Capture the cell that displays the provided text and extract its [x, y] central coordinate. 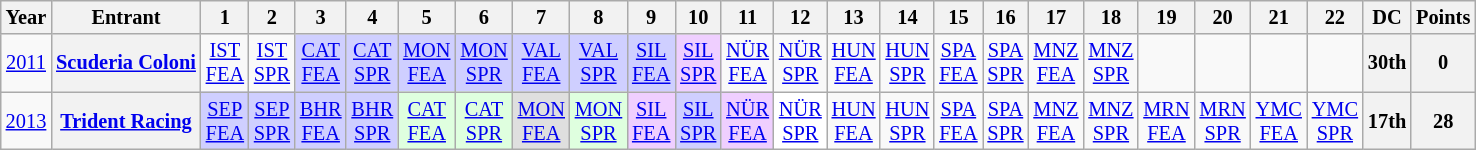
SEPFEA [225, 121]
Year [26, 17]
ISTFEA [225, 63]
16 [1005, 17]
28 [1443, 121]
DC [1387, 17]
22 [1335, 17]
15 [958, 17]
3 [321, 17]
9 [651, 17]
10 [698, 17]
Entrant [126, 17]
6 [484, 17]
MRNFEA [1166, 121]
YMCFEA [1279, 121]
YMCSPR [1335, 121]
4 [372, 17]
18 [1110, 17]
14 [907, 17]
30th [1387, 63]
17 [1056, 17]
Points [1443, 17]
1 [225, 17]
Scuderia Coloni [126, 63]
ISTSPR [272, 63]
19 [1166, 17]
BHRFEA [321, 121]
21 [1279, 17]
8 [598, 17]
11 [748, 17]
VALSPR [598, 63]
17th [1387, 121]
2011 [26, 63]
13 [854, 17]
2 [272, 17]
MRNSPR [1223, 121]
SEPSPR [272, 121]
2013 [26, 121]
20 [1223, 17]
VALFEA [542, 63]
Trident Racing [126, 121]
BHRSPR [372, 121]
7 [542, 17]
0 [1443, 63]
12 [800, 17]
5 [426, 17]
